Capture the cell that displays the provided text and extract its [x, y] central coordinate. 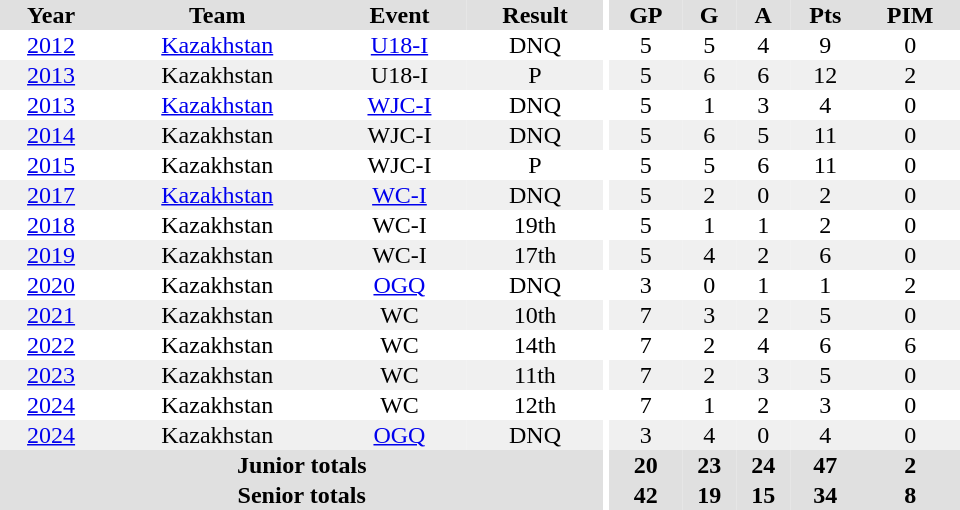
23 [709, 465]
Pts [825, 15]
2018 [51, 225]
2012 [51, 45]
12th [536, 405]
11th [536, 375]
2023 [51, 375]
14th [536, 345]
A [763, 15]
GP [646, 15]
Event [399, 15]
2019 [51, 255]
2020 [51, 285]
47 [825, 465]
2014 [51, 135]
17th [536, 255]
15 [763, 495]
8 [910, 495]
10th [536, 315]
Junior totals [302, 465]
2017 [51, 195]
34 [825, 495]
PIM [910, 15]
19 [709, 495]
19th [536, 225]
20 [646, 465]
2022 [51, 345]
24 [763, 465]
Team [217, 15]
2021 [51, 315]
Year [51, 15]
Result [536, 15]
G [709, 15]
2015 [51, 165]
42 [646, 495]
12 [825, 75]
Senior totals [302, 495]
9 [825, 45]
